Find where the given text appears and provide that cell's center as (X, Y) coordinate. 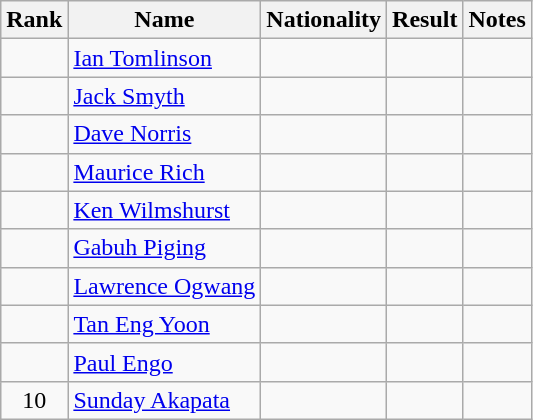
10 (34, 400)
Dave Norris (164, 134)
Result (425, 20)
Jack Smyth (164, 96)
Maurice Rich (164, 172)
Gabuh Piging (164, 248)
Name (164, 20)
Notes (497, 20)
Ken Wilmshurst (164, 210)
Ian Tomlinson (164, 58)
Paul Engo (164, 362)
Lawrence Ogwang (164, 286)
Rank (34, 20)
Sunday Akapata (164, 400)
Tan Eng Yoon (164, 324)
Nationality (324, 20)
